Capture the cell that displays the provided text and extract its (X, Y) central coordinate. 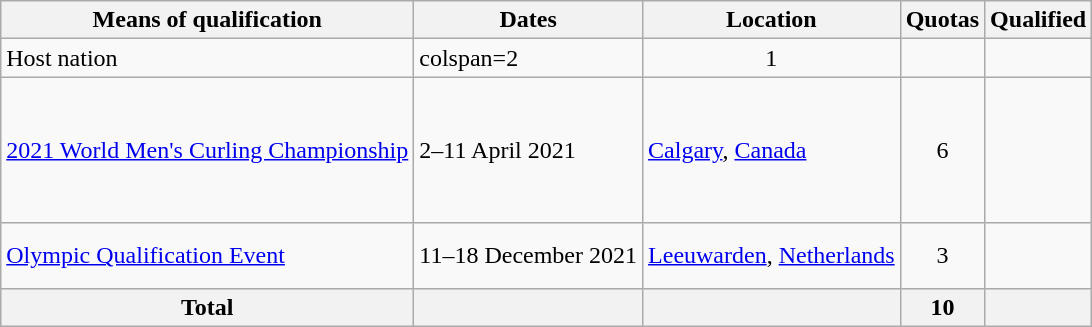
Host nation (208, 58)
Total (208, 307)
10 (942, 307)
Location (772, 20)
colspan=2 (528, 58)
2–11 April 2021 (528, 150)
Leeuwarden, Netherlands (772, 256)
1 (772, 58)
Calgary, Canada (772, 150)
Means of qualification (208, 20)
11–18 December 2021 (528, 256)
6 (942, 150)
3 (942, 256)
Quotas (942, 20)
Qualified (1038, 20)
Olympic Qualification Event (208, 256)
2021 World Men's Curling Championship (208, 150)
Dates (528, 20)
